Pinpoint the cell where the given text exists, returning its (x, y) midpoint coordinate. 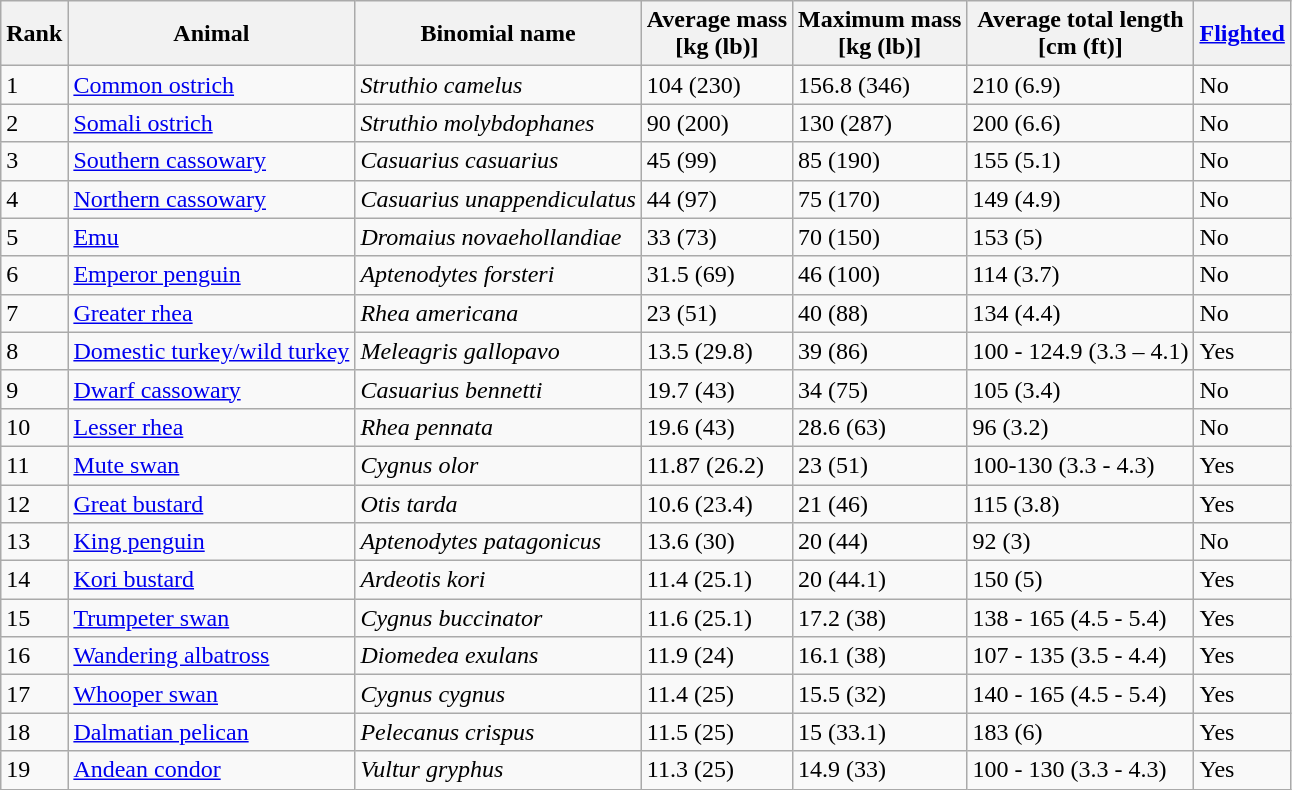
Flighted (1242, 34)
Trumpeter swan (212, 618)
Lesser rhea (212, 427)
Casuarius unappendiculatus (498, 199)
183 (6) (1080, 732)
15 (34, 618)
18 (34, 732)
12 (34, 503)
Greater rhea (212, 313)
40 (88) (880, 313)
11.6 (25.1) (716, 618)
Struthio camelus (498, 85)
3 (34, 161)
100 - 124.9 (3.3 – 4.1) (1080, 351)
Whooper swan (212, 694)
85 (190) (880, 161)
Average mass[kg (lb)] (716, 34)
10 (34, 427)
92 (3) (1080, 542)
19.6 (43) (716, 427)
9 (34, 389)
Emperor penguin (212, 275)
Ardeotis kori (498, 580)
14.9 (33) (880, 770)
13.5 (29.8) (716, 351)
100 - 130 (3.3 - 4.3) (1080, 770)
5 (34, 237)
115 (3.8) (1080, 503)
156.8 (346) (880, 85)
134 (4.4) (1080, 313)
King penguin (212, 542)
90 (200) (716, 123)
34 (75) (880, 389)
107 - 135 (3.5 - 4.4) (1080, 656)
19 (34, 770)
15 (33.1) (880, 732)
4 (34, 199)
31.5 (69) (716, 275)
Otis tarda (498, 503)
Rhea americana (498, 313)
Domestic turkey/wild turkey (212, 351)
21 (46) (880, 503)
200 (6.6) (1080, 123)
Maximum mass[kg (lb)] (880, 34)
1 (34, 85)
155 (5.1) (1080, 161)
13 (34, 542)
153 (5) (1080, 237)
Cygnus cygnus (498, 694)
Meleagris gallopavo (498, 351)
Andean condor (212, 770)
Binomial name (498, 34)
11.9 (24) (716, 656)
Dromaius novaehollandiae (498, 237)
Dalmatian pelican (212, 732)
Cygnus buccinator (498, 618)
210 (6.9) (1080, 85)
149 (4.9) (1080, 199)
70 (150) (880, 237)
39 (86) (880, 351)
11.3 (25) (716, 770)
96 (3.2) (1080, 427)
Struthio molybdophanes (498, 123)
Animal (212, 34)
Diomedea exulans (498, 656)
45 (99) (716, 161)
20 (44.1) (880, 580)
Aptenodytes forsteri (498, 275)
Somali ostrich (212, 123)
11.4 (25) (716, 694)
10.6 (23.4) (716, 503)
20 (44) (880, 542)
104 (230) (716, 85)
114 (3.7) (1080, 275)
11.87 (26.2) (716, 465)
44 (97) (716, 199)
15.5 (32) (880, 694)
Northern cassowary (212, 199)
Southern cassowary (212, 161)
100-130 (3.3 - 4.3) (1080, 465)
140 - 165 (4.5 - 5.4) (1080, 694)
2 (34, 123)
130 (287) (880, 123)
Dwarf cassowary (212, 389)
Mute swan (212, 465)
7 (34, 313)
19.7 (43) (716, 389)
11.4 (25.1) (716, 580)
17 (34, 694)
11 (34, 465)
Average total length[cm (ft)] (1080, 34)
28.6 (63) (880, 427)
Rank (34, 34)
75 (170) (880, 199)
150 (5) (1080, 580)
11.5 (25) (716, 732)
17.2 (38) (880, 618)
105 (3.4) (1080, 389)
14 (34, 580)
Common ostrich (212, 85)
Aptenodytes patagonicus (498, 542)
Vultur gryphus (498, 770)
Pelecanus crispus (498, 732)
6 (34, 275)
46 (100) (880, 275)
33 (73) (716, 237)
Casuarius casuarius (498, 161)
138 - 165 (4.5 - 5.4) (1080, 618)
Wandering albatross (212, 656)
8 (34, 351)
Rhea pennata (498, 427)
13.6 (30) (716, 542)
Cygnus olor (498, 465)
Kori bustard (212, 580)
Great bustard (212, 503)
Emu (212, 237)
Casuarius bennetti (498, 389)
16 (34, 656)
16.1 (38) (880, 656)
